Scan for the cell matching the given text and deliver its (x, y) coordinate at center. 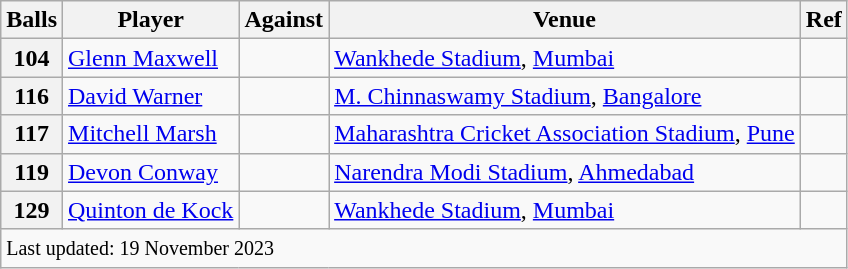
Balls (32, 20)
Glenn Maxwell (151, 58)
117 (32, 134)
116 (32, 96)
119 (32, 172)
Player (151, 20)
104 (32, 58)
Venue (565, 20)
Quinton de Kock (151, 210)
Last updated: 19 November 2023 (424, 248)
Against (284, 20)
David Warner (151, 96)
Devon Conway (151, 172)
Narendra Modi Stadium, Ahmedabad (565, 172)
M. Chinnaswamy Stadium, Bangalore (565, 96)
Ref (824, 20)
Mitchell Marsh (151, 134)
Maharashtra Cricket Association Stadium, Pune (565, 134)
129 (32, 210)
